Extract the [X, Y] coordinate from the center of the cell holding the provided text.  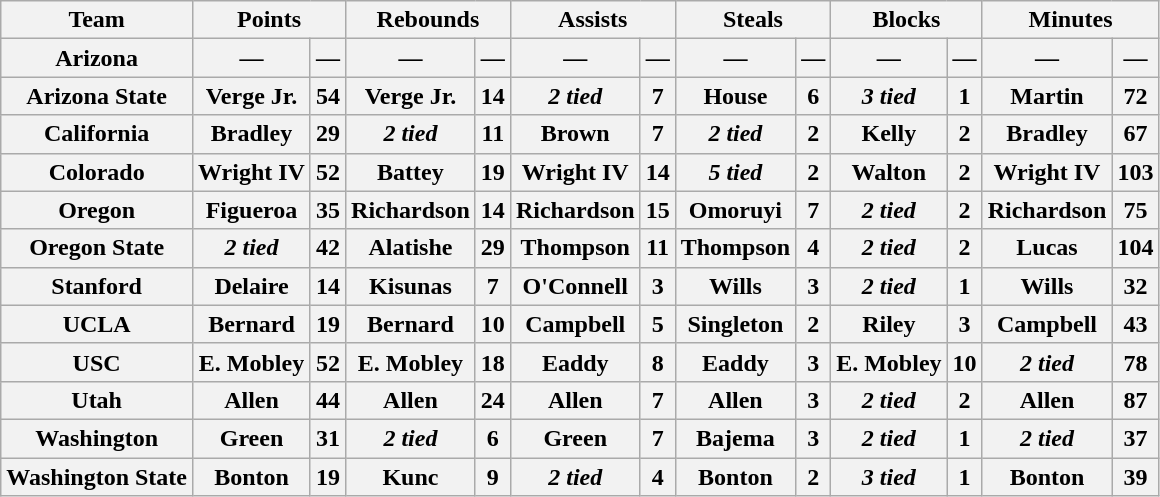
39 [1136, 477]
Bajema [735, 438]
Omoruyi [735, 210]
— [252, 58]
44 [328, 400]
Oregon [97, 210]
Kunc [411, 477]
54 [328, 96]
24 [492, 400]
72 [1136, 96]
103 [1136, 172]
Utah [97, 400]
Steals [753, 20]
31 [328, 438]
Blocks [906, 20]
Stanford [97, 286]
67 [1136, 134]
Kisunas [411, 286]
5 tied [735, 172]
8 [658, 362]
House [735, 96]
Walton [889, 172]
Alatishe [411, 248]
Arizona [97, 58]
Team [97, 20]
Battey [411, 172]
Points [270, 20]
35 [328, 210]
18 [492, 362]
15 [658, 210]
Singleton [735, 324]
California [97, 134]
Washington [97, 438]
43 [1136, 324]
75 [1136, 210]
Assists [592, 20]
Riley [889, 324]
Figueroa [252, 210]
37 [1136, 438]
32 [1136, 286]
Martin [1047, 96]
Rebounds [428, 20]
78 [1136, 362]
Colorado [97, 172]
9 [492, 477]
Lucas [1047, 248]
Kelly [889, 134]
87 [1136, 400]
104 [1136, 248]
Brown [575, 134]
Washington State [97, 477]
Oregon State [97, 248]
Delaire [252, 286]
Minutes [1070, 20]
5 [658, 324]
Arizona State [97, 96]
UCLA [97, 324]
O'Connell [575, 286]
42 [328, 248]
USC [97, 362]
